Determine the [X, Y] coordinate at the center of the cell enclosing the given text.  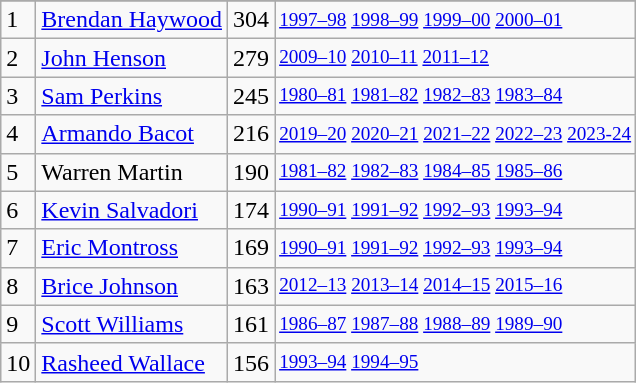
1980–81 1981–82 1982–83 1983–84 [456, 96]
1981–82 1982–83 1984–85 1985–86 [456, 172]
Armando Bacot [132, 134]
10 [18, 362]
1986–87 1987–88 1988–89 1989–90 [456, 324]
2009–10 2010–11 2011–12 [456, 58]
304 [252, 20]
156 [252, 362]
163 [252, 286]
216 [252, 134]
Eric Montross [132, 248]
9 [18, 324]
2012–13 2013–14 2014–15 2015–16 [456, 286]
Sam Perkins [132, 96]
169 [252, 248]
2 [18, 58]
4 [18, 134]
279 [252, 58]
161 [252, 324]
Rasheed Wallace [132, 362]
1993–94 1994–95 [456, 362]
2019–20 2020–21 2021–22 2022–23 2023-24 [456, 134]
1 [18, 20]
Scott Williams [132, 324]
8 [18, 286]
5 [18, 172]
Brice Johnson [132, 286]
Kevin Salvadori [132, 210]
245 [252, 96]
174 [252, 210]
1997–98 1998–99 1999–00 2000–01 [456, 20]
Warren Martin [132, 172]
Brendan Haywood [132, 20]
7 [18, 248]
190 [252, 172]
3 [18, 96]
6 [18, 210]
John Henson [132, 58]
